Locate the cell with the specified text and output its (x, y) center coordinate. 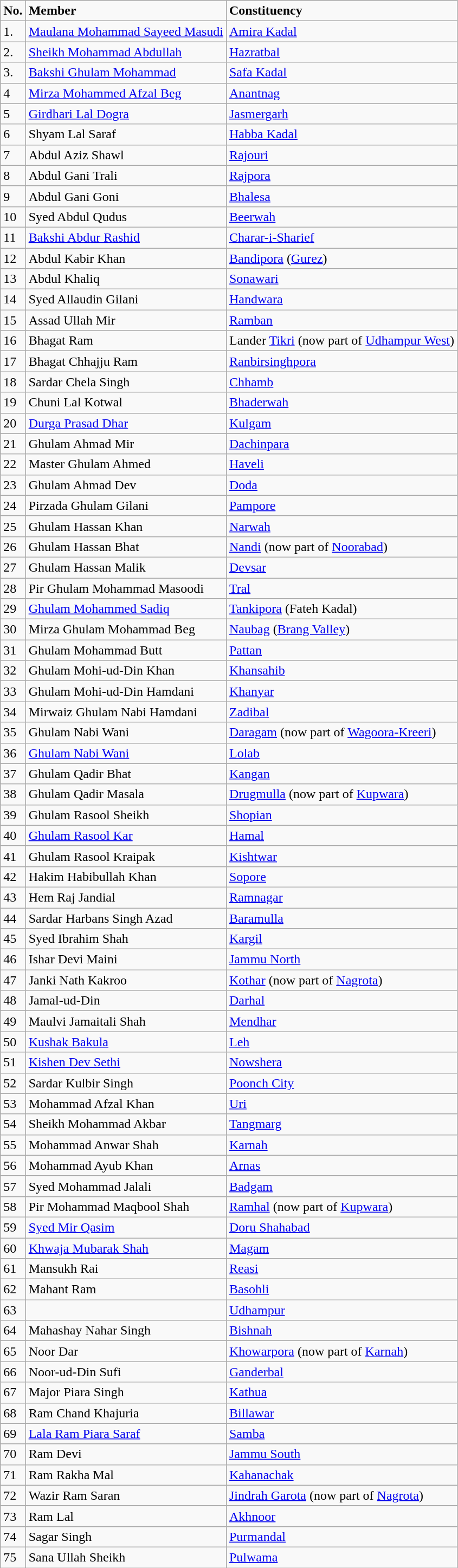
31 (13, 650)
Devsar (341, 567)
Ghulam Rasool Kraipak (126, 856)
Mohammad Ayub Khan (126, 1165)
Magam (341, 1248)
27 (13, 567)
Kahanachak (341, 1475)
Ghulam Ahmad Mir (126, 444)
Bhalesa (341, 196)
69 (13, 1434)
55 (13, 1145)
No. (13, 11)
Sardar Kulbir Singh (126, 1083)
Amira Kadal (341, 31)
Lolab (341, 753)
Uri (341, 1104)
Ramnagar (341, 897)
Bandipora (Gurez) (341, 258)
57 (13, 1186)
Durga Prasad Dhar (126, 423)
Pampore (341, 506)
Mendhar (341, 1021)
Khansahib (341, 671)
3. (13, 73)
Ramban (341, 320)
Member (126, 11)
Karnah (341, 1145)
Abdul Aziz Shawl (126, 155)
Samba (341, 1434)
23 (13, 485)
Hazratbal (341, 52)
Ghulam Rasool Kar (126, 835)
Ghulam Hassan Bhat (126, 547)
Hakim Habibullah Khan (126, 877)
Mirza Mohammed Afzal Beg (126, 93)
67 (13, 1392)
Ghulam Qadir Masala (126, 794)
1. (13, 31)
Abdul Kabir Khan (126, 258)
Ghulam Mohammed Sadiq (126, 609)
Pir Mohammad Maqbool Shah (126, 1207)
Khwaja Mubarak Shah (126, 1248)
29 (13, 609)
Safa Kadal (341, 73)
Hamal (341, 835)
36 (13, 753)
Jammu North (341, 960)
Ghulam Hassan Malik (126, 567)
61 (13, 1269)
7 (13, 155)
Darhal (341, 1001)
Sardar Harbans Singh Azad (126, 918)
Girdhari Lal Dogra (126, 114)
70 (13, 1454)
Drugmulla (now part of Kupwara) (341, 794)
53 (13, 1104)
Chuni Lal Kotwal (126, 403)
Chhamb (341, 382)
Nandi (now part of Noorabad) (341, 547)
Anantnag (341, 93)
Ghulam Ahmad Dev (126, 485)
Tangmarg (341, 1124)
16 (13, 341)
Sonawari (341, 279)
Major Piara Singh (126, 1392)
Shyam Lal Saraf (126, 134)
38 (13, 794)
18 (13, 382)
Noor Dar (126, 1351)
Bhagat Ram (126, 341)
15 (13, 320)
Kishen Dev Sethi (126, 1062)
5 (13, 114)
Maulana Mohammad Sayeed Masudi (126, 31)
71 (13, 1475)
72 (13, 1495)
Mohammad Anwar Shah (126, 1145)
44 (13, 918)
19 (13, 403)
Doda (341, 485)
37 (13, 774)
Master Ghulam Ahmed (126, 464)
43 (13, 897)
Sagar Singh (126, 1537)
Kargil (341, 939)
26 (13, 547)
Ghulam Rasool Sheikh (126, 815)
Mansukh Rai (126, 1269)
Ram Lal (126, 1516)
Kathua (341, 1392)
60 (13, 1248)
Shopian (341, 815)
46 (13, 960)
13 (13, 279)
35 (13, 733)
58 (13, 1207)
64 (13, 1331)
8 (13, 176)
Bhagat Chhajju Ram (126, 361)
Mahashay Nahar Singh (126, 1331)
Baramulla (341, 918)
47 (13, 980)
Ghulam Qadir Bhat (126, 774)
14 (13, 300)
Kushak Bakula (126, 1042)
Syed Ibrahim Shah (126, 939)
59 (13, 1227)
68 (13, 1413)
28 (13, 588)
Reasi (341, 1269)
Naubag (Brang Valley) (341, 630)
45 (13, 939)
Poonch City (341, 1083)
48 (13, 1001)
Sheikh Mohammad Akbar (126, 1124)
Kothar (now part of Nagrota) (341, 980)
Ganderbal (341, 1372)
Pattan (341, 650)
Narwah (341, 526)
24 (13, 506)
Mirza Ghulam Mohammad Beg (126, 630)
Khanyar (341, 691)
Mohammad Afzal Khan (126, 1104)
10 (13, 217)
21 (13, 444)
56 (13, 1165)
54 (13, 1124)
Udhampur (341, 1310)
Haveli (341, 464)
Ghulam Mohi-ud-Din Hamdani (126, 691)
34 (13, 712)
Jammu South (341, 1454)
Basohli (341, 1290)
Jindrah Garota (now part of Nagrota) (341, 1495)
Zadibal (341, 712)
Ram Chand Khajuria (126, 1413)
75 (13, 1557)
Mirwaiz Ghulam Nabi Hamdani (126, 712)
Bakshi Abdur Rashid (126, 237)
Abdul Gani Trali (126, 176)
33 (13, 691)
Akhnoor (341, 1516)
Ghulam Mohi-ud-Din Khan (126, 671)
22 (13, 464)
32 (13, 671)
Pir Ghulam Mohammad Masoodi (126, 588)
25 (13, 526)
42 (13, 877)
39 (13, 815)
Purmandal (341, 1537)
Handwara (341, 300)
Doru Shahabad (341, 1227)
Rajouri (341, 155)
Kishtwar (341, 856)
17 (13, 361)
Kangan (341, 774)
Badgam (341, 1186)
Noor-ud-Din Sufi (126, 1372)
Mahant Ram (126, 1290)
Arnas (341, 1165)
Jasmergarh (341, 114)
Dachinpara (341, 444)
Abdul Gani Goni (126, 196)
4 (13, 93)
Daragam (now part of Wagoora-Kreeri) (341, 733)
52 (13, 1083)
Ramhal (now part of Kupwara) (341, 1207)
66 (13, 1372)
Charar-i-Sharief (341, 237)
Tral (341, 588)
Bakshi Ghulam Mohammad (126, 73)
Ghulam Mohammad Butt (126, 650)
41 (13, 856)
Syed Mir Qasim (126, 1227)
Hem Raj Jandial (126, 897)
Ram Rakha Mal (126, 1475)
Nowshera (341, 1062)
62 (13, 1290)
Bhaderwah (341, 403)
Sana Ullah Sheikh (126, 1557)
Lala Ram Piara Saraf (126, 1434)
Syed Allaudin Gilani (126, 300)
6 (13, 134)
Beerwah (341, 217)
Rajpora (341, 176)
Sheikh Mohammad Abdullah (126, 52)
Khowarpora (now part of Karnah) (341, 1351)
65 (13, 1351)
9 (13, 196)
50 (13, 1042)
Bishnah (341, 1331)
30 (13, 630)
Assad Ullah Mir (126, 320)
49 (13, 1021)
11 (13, 237)
Syed Abdul Qudus (126, 217)
Leh (341, 1042)
63 (13, 1310)
Pulwama (341, 1557)
Ishar Devi Maini (126, 960)
Jamal-ud-Din (126, 1001)
74 (13, 1537)
Sopore (341, 877)
51 (13, 1062)
Ranbirsinghpora (341, 361)
Janki Nath Kakroo (126, 980)
Kulgam (341, 423)
Lander Tikri (now part of Udhampur West) (341, 341)
Ghulam Hassan Khan (126, 526)
2. (13, 52)
73 (13, 1516)
40 (13, 835)
12 (13, 258)
Ram Devi (126, 1454)
Syed Mohammad Jalali (126, 1186)
Sardar Chela Singh (126, 382)
Abdul Khaliq (126, 279)
Pirzada Ghulam Gilani (126, 506)
Wazir Ram Saran (126, 1495)
Constituency (341, 11)
Billawar (341, 1413)
20 (13, 423)
Maulvi Jamaitali Shah (126, 1021)
Tankipora (Fateh Kadal) (341, 609)
Habba Kadal (341, 134)
